For the text-containing cell, return its midpoint in (x, y) coordinate format. 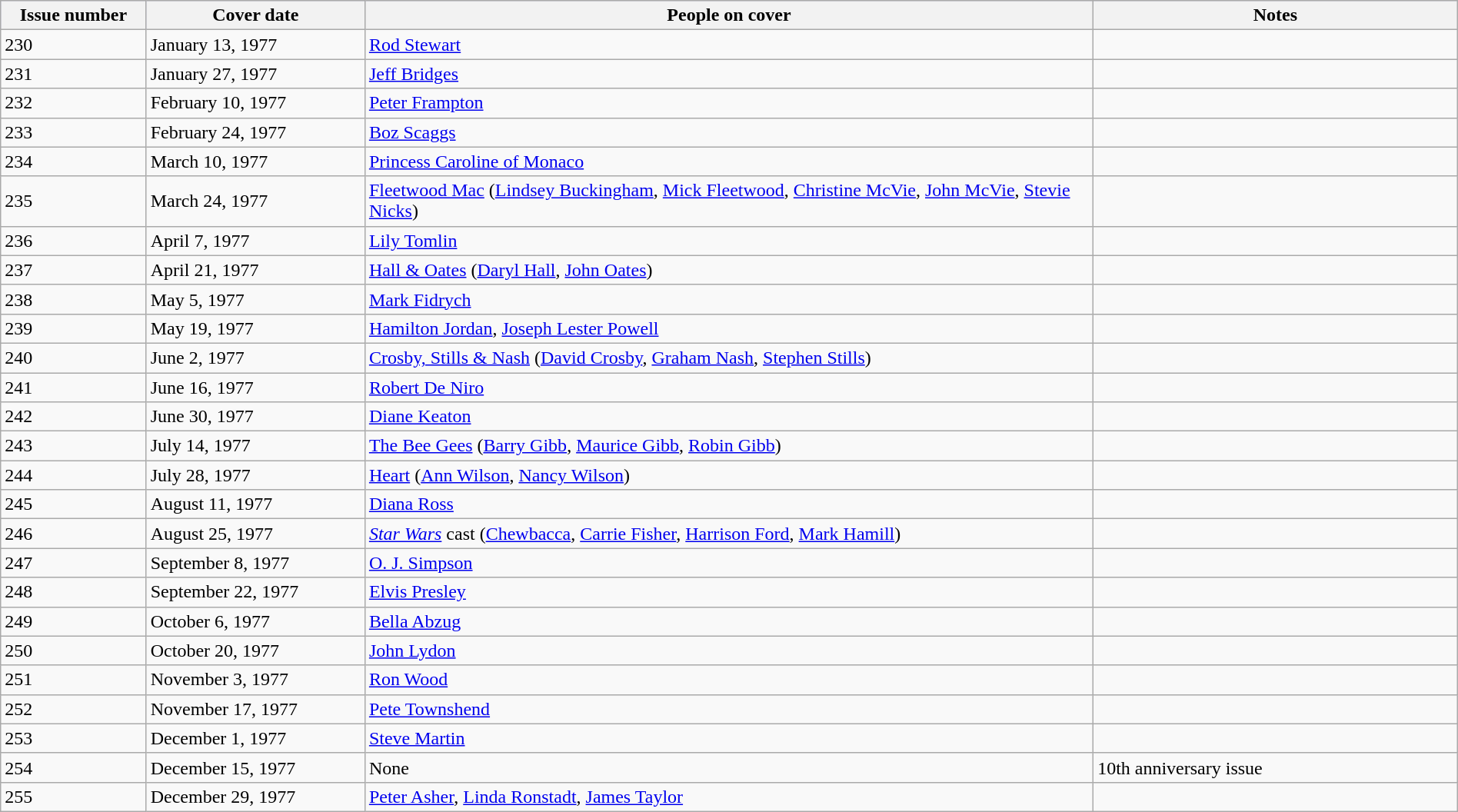
10th anniversary issue (1276, 767)
248 (74, 592)
September 8, 1977 (255, 563)
254 (74, 767)
241 (74, 387)
January 13, 1977 (255, 45)
Bella Abzug (729, 621)
232 (74, 103)
February 10, 1977 (255, 103)
February 24, 1977 (255, 132)
Boz Scaggs (729, 132)
August 25, 1977 (255, 534)
October 6, 1977 (255, 621)
233 (74, 132)
Pete Townshend (729, 709)
Steve Martin (729, 738)
January 27, 1977 (255, 74)
November 3, 1977 (255, 680)
December 1, 1977 (255, 738)
245 (74, 504)
July 14, 1977 (255, 446)
None (729, 767)
246 (74, 534)
Hamilton Jordan, Joseph Lester Powell (729, 328)
249 (74, 621)
December 29, 1977 (255, 797)
Heart (Ann Wilson, Nancy Wilson) (729, 475)
Elvis Presley (729, 592)
250 (74, 651)
March 24, 1977 (255, 201)
230 (74, 45)
March 10, 1977 (255, 161)
242 (74, 417)
Crosby, Stills & Nash (David Crosby, Graham Nash, Stephen Stills) (729, 358)
Fleetwood Mac (Lindsey Buckingham, Mick Fleetwood, Christine McVie, John McVie, Stevie Nicks) (729, 201)
Peter Asher, Linda Ronstadt, James Taylor (729, 797)
May 5, 1977 (255, 299)
May 19, 1977 (255, 328)
Star Wars cast (Chewbacca, Carrie Fisher, Harrison Ford, Mark Hamill) (729, 534)
Peter Frampton (729, 103)
251 (74, 680)
November 17, 1977 (255, 709)
Diane Keaton (729, 417)
John Lydon (729, 651)
236 (74, 241)
239 (74, 328)
July 28, 1977 (255, 475)
Rod Stewart (729, 45)
Mark Fidrych (729, 299)
Princess Caroline of Monaco (729, 161)
December 15, 1977 (255, 767)
Issue number (74, 15)
O. J. Simpson (729, 563)
Lily Tomlin (729, 241)
231 (74, 74)
June 30, 1977 (255, 417)
Jeff Bridges (729, 74)
252 (74, 709)
247 (74, 563)
255 (74, 797)
Ron Wood (729, 680)
The Bee Gees (Barry Gibb, Maurice Gibb, Robin Gibb) (729, 446)
244 (74, 475)
243 (74, 446)
June 2, 1977 (255, 358)
April 7, 1977 (255, 241)
234 (74, 161)
Diana Ross (729, 504)
235 (74, 201)
April 21, 1977 (255, 270)
August 11, 1977 (255, 504)
237 (74, 270)
June 16, 1977 (255, 387)
Hall & Oates (Daryl Hall, John Oates) (729, 270)
253 (74, 738)
September 22, 1977 (255, 592)
October 20, 1977 (255, 651)
238 (74, 299)
Robert De Niro (729, 387)
240 (74, 358)
Notes (1276, 15)
People on cover (729, 15)
Cover date (255, 15)
